Provide the [X, Y] coordinate of the cell's center where the given text is located.  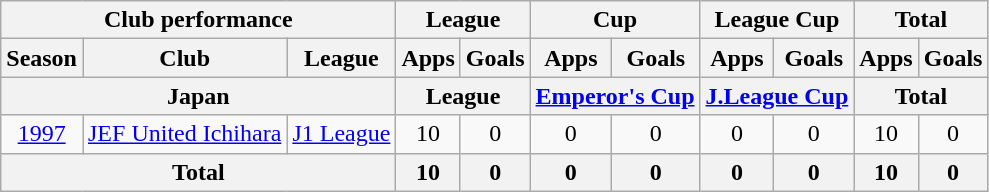
JEF United Ichihara [184, 134]
Club performance [198, 20]
League Cup [777, 20]
1997 [42, 134]
Season [42, 58]
J1 League [342, 134]
Japan [198, 96]
Club [184, 58]
Cup [615, 20]
Emperor's Cup [615, 96]
J.League Cup [777, 96]
